Pinpoint the cell where the given text exists, returning its [x, y] midpoint coordinate. 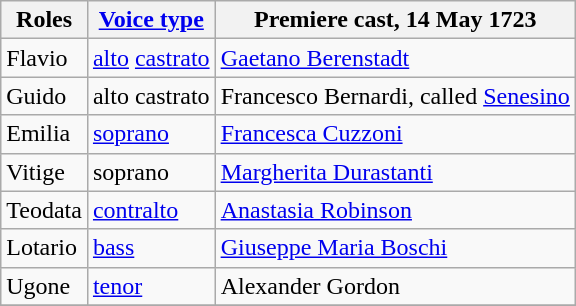
Margherita Durastanti [395, 172]
bass [151, 248]
Guido [44, 96]
Roles [44, 20]
Anastasia Robinson [395, 210]
Francesco Bernardi, called Senesino [395, 96]
tenor [151, 286]
Flavio [44, 58]
Gaetano Berenstadt [395, 58]
contralto [151, 210]
Voice type [151, 20]
Lotario [44, 248]
Francesca Cuzzoni [395, 134]
Ugone [44, 286]
Alexander Gordon [395, 286]
Giuseppe Maria Boschi [395, 248]
Premiere cast, 14 May 1723 [395, 20]
Emilia [44, 134]
Vitige [44, 172]
Teodata [44, 210]
